Provide the (X, Y) coordinate of the cell's center where the given text is located.  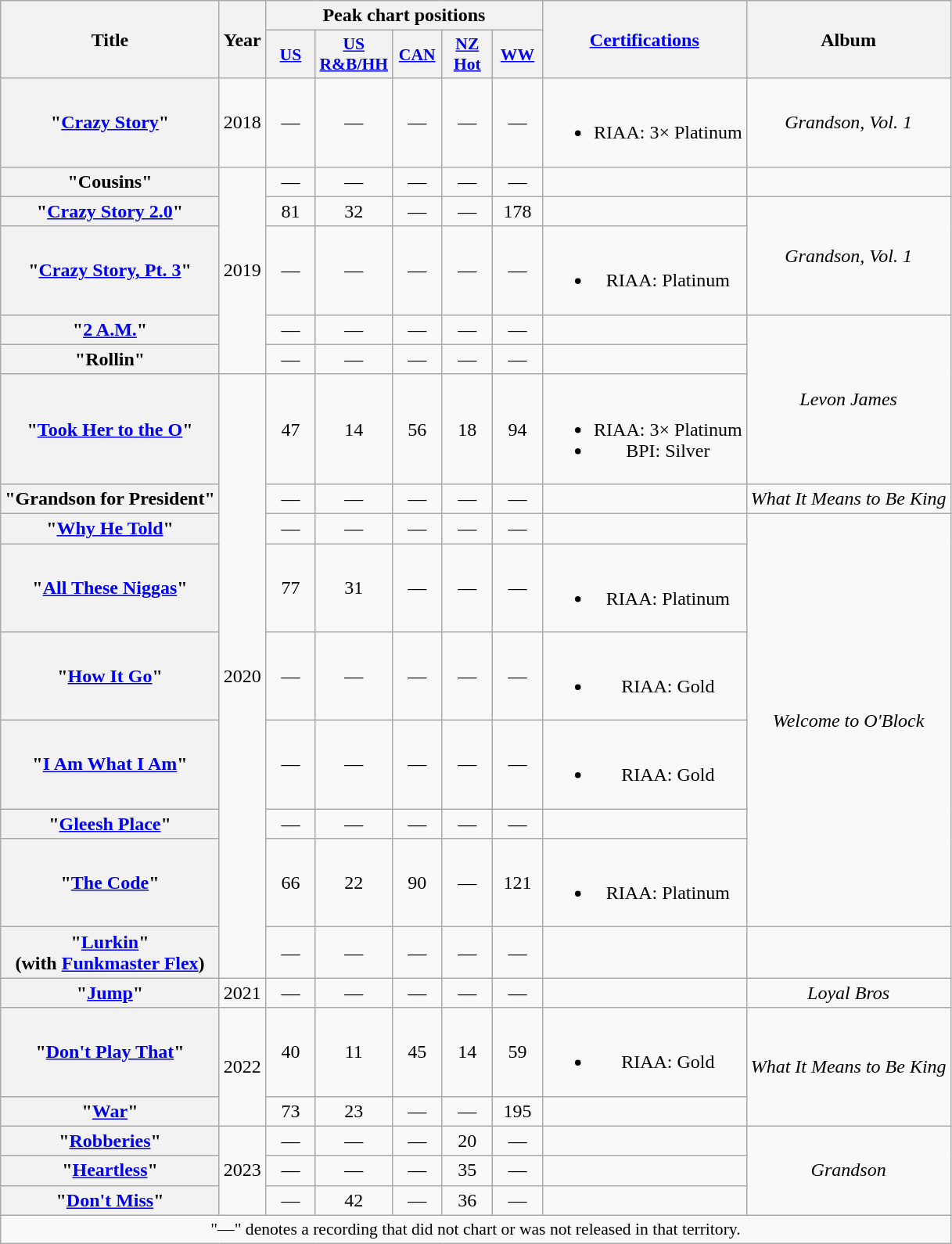
31 (354, 587)
"Lurkin"(with Funkmaster Flex) (110, 953)
RIAA: 3× PlatinumBPI: Silver (645, 429)
56 (417, 429)
NZHot (467, 55)
18 (467, 429)
Grandson (848, 1170)
11 (354, 1052)
"Crazy Story 2.0" (110, 211)
90 (417, 883)
35 (467, 1170)
94 (517, 429)
47 (290, 429)
US R&B/HH (354, 55)
195 (517, 1111)
73 (290, 1111)
"Rollin" (110, 359)
"Don't Play That" (110, 1052)
Loyal Bros (848, 993)
US (290, 55)
"Jump" (110, 993)
20 (467, 1141)
"War" (110, 1111)
42 (354, 1200)
Title (110, 39)
22 (354, 883)
2020 (242, 676)
"Gleesh Place" (110, 824)
23 (354, 1111)
Year (242, 39)
"The Code" (110, 883)
"Cousins" (110, 182)
"All These Niggas" (110, 587)
2019 (242, 271)
Album (848, 39)
36 (467, 1200)
121 (517, 883)
"Why He Told" (110, 528)
"—" denotes a recording that did not chart or was not released in that territory. (476, 1229)
81 (290, 211)
WW (517, 55)
"I Am What I Am" (110, 765)
"Don't Miss" (110, 1200)
45 (417, 1052)
"Took Her to the O" (110, 429)
59 (517, 1052)
"Crazy Story" (110, 122)
40 (290, 1052)
RIAA: 3× Platinum (645, 122)
Peak chart positions (404, 16)
Levon James (848, 399)
"How It Go" (110, 676)
"Heartless" (110, 1170)
"Robberies" (110, 1141)
"Grandson for President" (110, 498)
2023 (242, 1170)
178 (517, 211)
77 (290, 587)
32 (354, 211)
Welcome to O'Block (848, 720)
66 (290, 883)
2022 (242, 1067)
2021 (242, 993)
CAN (417, 55)
Certifications (645, 39)
2018 (242, 122)
"Crazy Story, Pt. 3" (110, 271)
"2 A.M." (110, 329)
